Detect which cell encompasses the target text, then output its (x, y) center coordinate. 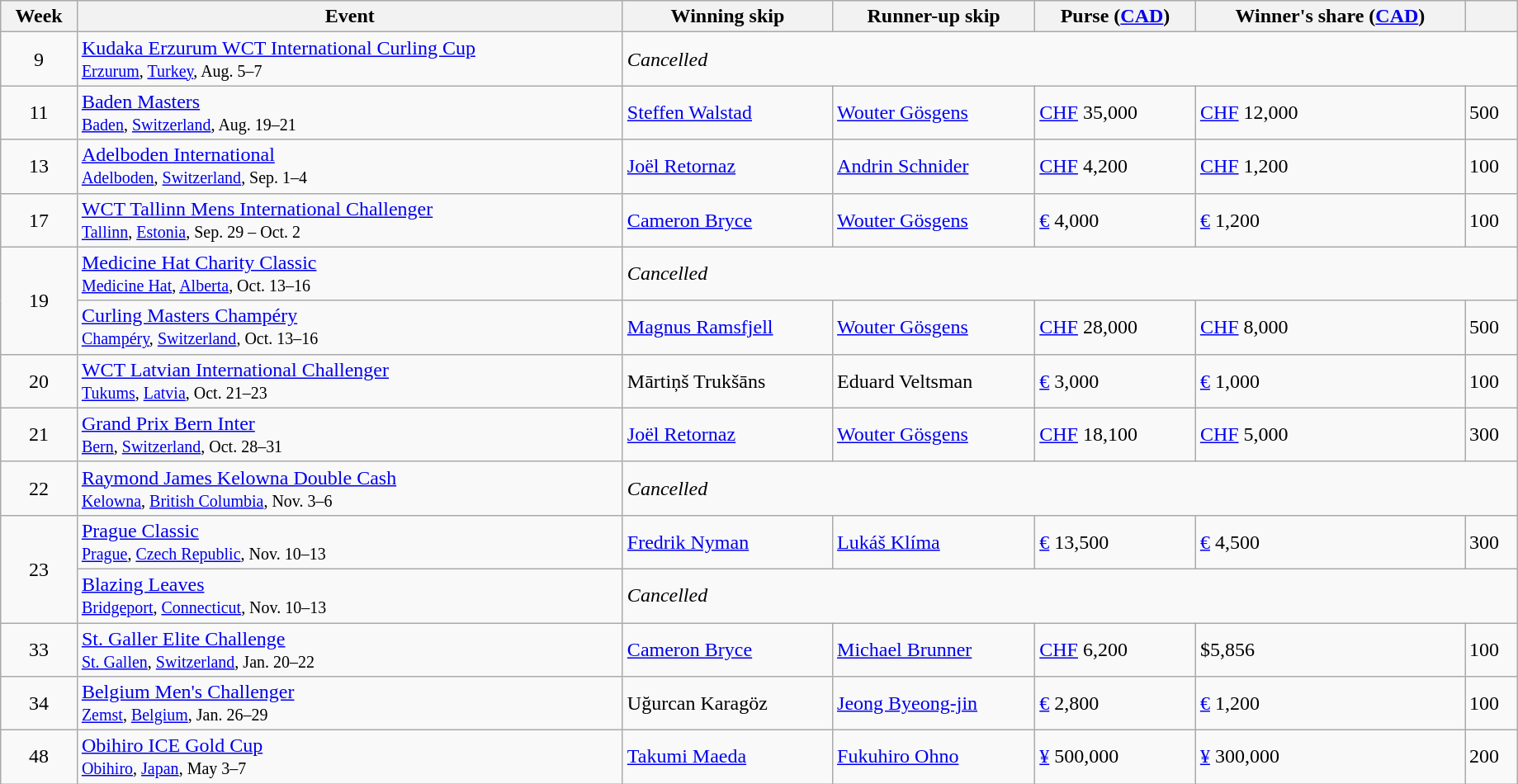
CHF 35,000 (1116, 112)
Belgium Men's Challenger Zemst, Belgium, Jan. 26–29 (350, 703)
Fukuhiro Ohno (934, 758)
¥ 300,000 (1330, 758)
Lukáš Klíma (934, 541)
Purse (CAD) (1116, 17)
Michael Brunner (934, 649)
$5,856 (1330, 649)
CHF 12,000 (1330, 112)
WCT Tallinn Mens International Challenger Tallinn, Estonia, Sep. 29 – Oct. 2 (350, 220)
CHF 18,100 (1116, 434)
Winning skip (727, 17)
Magnus Ramsfjell (727, 327)
Fredrik Nyman (727, 541)
Obihiro ICE Gold Cup Obihiro, Japan, May 3–7 (350, 758)
€ 3,000 (1116, 381)
Takumi Maeda (727, 758)
Uğurcan Karagöz (727, 703)
23 (40, 569)
CHF 4,200 (1116, 167)
Grand Prix Bern Inter Bern, Switzerland, Oct. 28–31 (350, 434)
Raymond James Kelowna Double Cash Kelowna, British Columbia, Nov. 3–6 (350, 489)
CHF 1,200 (1330, 167)
20 (40, 381)
CHF 8,000 (1330, 327)
Andrin Schnider (934, 167)
€ 1,000 (1330, 381)
Prague Classic Prague, Czech Republic, Nov. 10–13 (350, 541)
€ 13,500 (1116, 541)
22 (40, 489)
WCT Latvian International Challenger Tukums, Latvia, Oct. 21–23 (350, 381)
€ 2,800 (1116, 703)
200 (1492, 758)
21 (40, 434)
Runner-up skip (934, 17)
Curling Masters Champéry Champéry, Switzerland, Oct. 13–16 (350, 327)
9 (40, 59)
34 (40, 703)
Steffen Walstad (727, 112)
Winner's share (CAD) (1330, 17)
Kudaka Erzurum WCT International Curling Cup Erzurum, Turkey, Aug. 5–7 (350, 59)
Baden Masters Baden, Switzerland, Aug. 19–21 (350, 112)
Blazing Leaves Bridgeport, Connecticut, Nov. 10–13 (350, 596)
CHF 28,000 (1116, 327)
€ 4,500 (1330, 541)
19 (40, 300)
Week (40, 17)
Event (350, 17)
13 (40, 167)
Medicine Hat Charity Classic Medicine Hat, Alberta, Oct. 13–16 (350, 274)
CHF 6,200 (1116, 649)
33 (40, 649)
Adelboden International Adelboden, Switzerland, Sep. 1–4 (350, 167)
Jeong Byeong-jin (934, 703)
CHF 5,000 (1330, 434)
St. Galler Elite Challenge St. Gallen, Switzerland, Jan. 20–22 (350, 649)
48 (40, 758)
€ 4,000 (1116, 220)
Mārtiņš Trukšāns (727, 381)
11 (40, 112)
17 (40, 220)
Eduard Veltsman (934, 381)
¥ 500,000 (1116, 758)
